From the cell containing the given text, extract its center point as [x, y] coordinate. 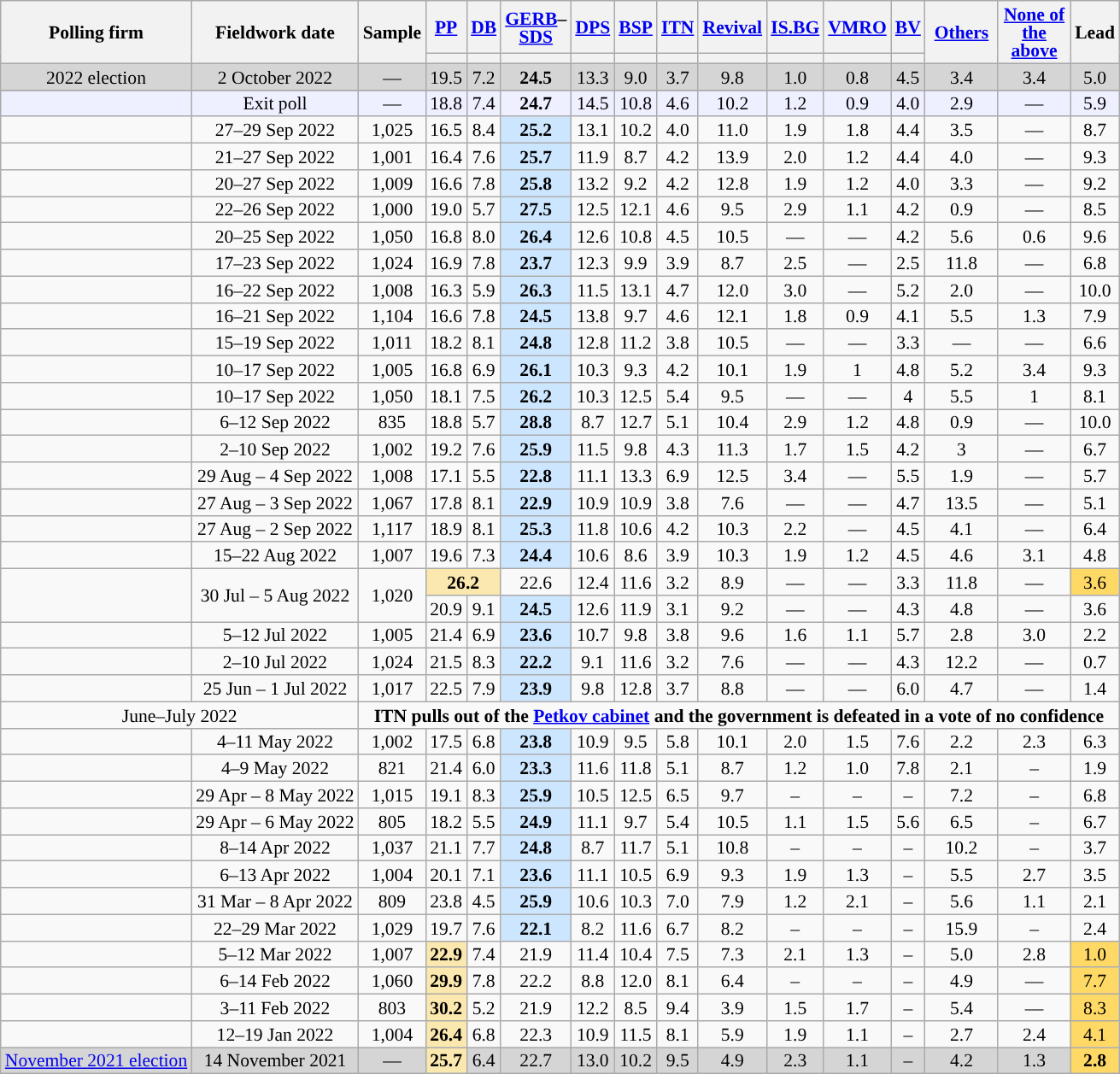
16.4 [446, 157]
20.1 [446, 875]
19.6 [446, 555]
821 [392, 769]
11.2 [636, 343]
803 [392, 1008]
IS.BG [795, 27]
25.2 [536, 130]
18.9 [446, 528]
12.3 [593, 263]
16–21 Sep 2022 [275, 316]
30 Jul – 5 Aug 2022 [275, 596]
1,025 [392, 130]
2–10 Sep 2022 [275, 449]
27 Aug – 2 Sep 2022 [275, 528]
1.6 [795, 636]
6–12 Sep 2022 [275, 422]
8.0 [484, 236]
13.9 [732, 157]
19.2 [446, 449]
23.3 [536, 769]
29 Apr – 8 May 2022 [275, 795]
20–27 Sep 2022 [275, 183]
9.4 [678, 1008]
24.7 [536, 103]
24.4 [536, 555]
22.8 [536, 475]
20.9 [446, 608]
21–27 Sep 2022 [275, 157]
Sample [392, 32]
BV [908, 27]
22.3 [536, 1034]
1,029 [392, 928]
23.9 [536, 689]
2 October 2022 [275, 77]
June–July 2022 [179, 714]
6–14 Feb 2022 [275, 981]
25 Jun – 1 Jul 2022 [275, 689]
ITN pulls out of the Petkov cabinet and the government is defeated in a vote of no confidence [739, 714]
November 2021 election [97, 1061]
13.8 [593, 316]
1,104 [392, 316]
None of the above [1034, 32]
27–29 Sep 2022 [275, 130]
8–14 Apr 2022 [275, 848]
22.6 [536, 583]
13.5 [962, 502]
0.6 [1034, 236]
13.2 [593, 183]
Revival [732, 27]
16.5 [446, 130]
26.3 [536, 289]
7.1 [484, 875]
5–12 Mar 2022 [275, 954]
9.9 [636, 263]
2–10 Jul 2022 [275, 661]
3 [962, 449]
2022 election [97, 77]
25.3 [536, 528]
1,020 [392, 596]
4–11 May 2022 [275, 742]
1,001 [392, 157]
22–26 Sep 2022 [275, 210]
12–19 Jan 2022 [275, 1034]
23.7 [536, 263]
15–19 Sep 2022 [275, 343]
8.6 [636, 555]
DPS [593, 27]
1,067 [392, 502]
16.3 [446, 289]
805 [392, 822]
16–22 Sep 2022 [275, 289]
21.5 [446, 661]
14 November 2021 [275, 1061]
Polling firm [97, 32]
22.1 [536, 928]
26.1 [536, 369]
9.0 [636, 77]
3–11 Feb 2022 [275, 1008]
1,037 [392, 848]
BSP [636, 27]
1.4 [1095, 689]
PP [446, 27]
27 Aug – 3 Sep 2022 [275, 502]
21.1 [446, 848]
DB [484, 27]
11.0 [732, 130]
22.7 [536, 1061]
18.1 [446, 396]
12.7 [636, 422]
28.8 [536, 422]
11.4 [593, 954]
5.8 [678, 742]
8.4 [484, 130]
4–9 May 2022 [275, 769]
17.1 [446, 475]
1,017 [392, 689]
25.8 [536, 183]
19.5 [446, 77]
1,000 [392, 210]
GERB–SDS [536, 27]
0.7 [1095, 661]
10.7 [593, 636]
12.4 [593, 583]
14.5 [593, 103]
1,015 [392, 795]
17.5 [446, 742]
22.5 [446, 689]
1,011 [392, 343]
7.0 [678, 901]
19.1 [446, 795]
19.0 [446, 210]
16.9 [446, 263]
31 Mar – 8 Apr 2022 [275, 901]
27.5 [536, 210]
Others [962, 32]
22–29 Mar 2022 [275, 928]
VMRO [857, 27]
1,009 [392, 183]
1,060 [392, 981]
17.8 [446, 502]
4 [908, 396]
5–12 Jul 2022 [275, 636]
30.2 [446, 1008]
1,117 [392, 528]
24.9 [536, 822]
19.7 [446, 928]
Exit poll [275, 103]
29 Aug – 4 Sep 2022 [275, 475]
ITN [678, 27]
809 [392, 901]
6.6 [1095, 343]
17–23 Sep 2022 [275, 263]
Lead [1095, 32]
11.7 [636, 848]
11.3 [732, 449]
8.9 [732, 583]
0.8 [857, 77]
29 Apr – 6 May 2022 [275, 822]
6–13 Apr 2022 [275, 875]
20–25 Sep 2022 [275, 236]
15.9 [962, 928]
Fieldwork date [275, 32]
13.0 [593, 1061]
29.9 [446, 981]
835 [392, 422]
15–22 Aug 2022 [275, 555]
6.3 [1095, 742]
